For the text-containing cell, return its midpoint in [x, y] coordinate format. 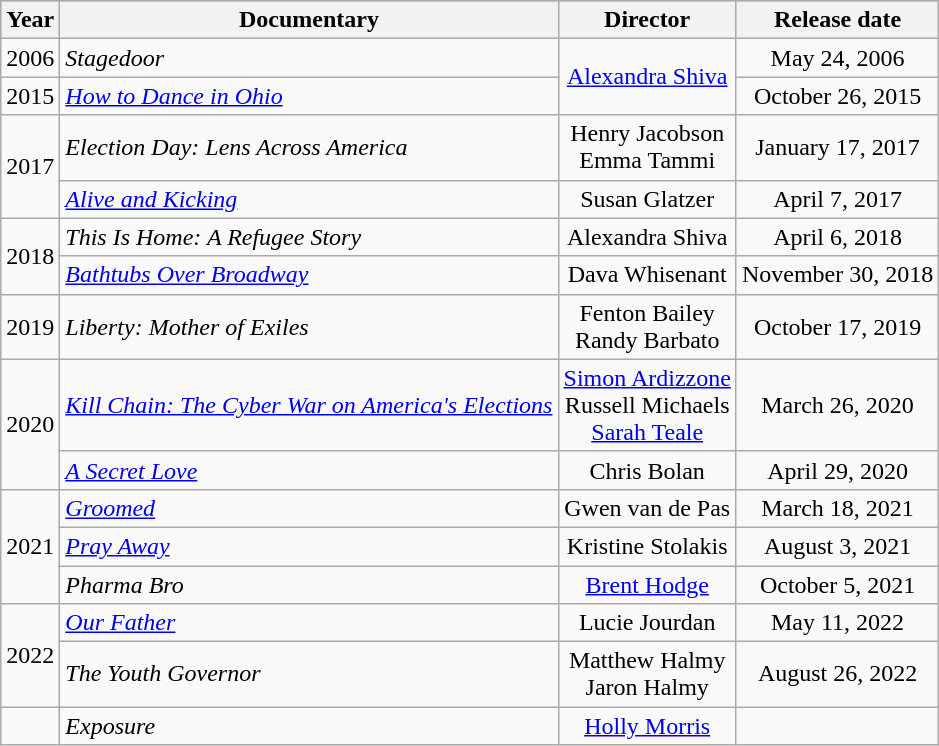
Exposure [309, 726]
Groomed [309, 508]
Brent Hodge [647, 585]
Susan Glatzer [647, 199]
March 18, 2021 [837, 508]
April 29, 2020 [837, 470]
August 26, 2022 [837, 674]
2006 [30, 58]
Year [30, 20]
October 26, 2015 [837, 96]
Kill Chain: The Cyber War on America's Elections [309, 405]
Gwen van de Pas [647, 508]
Henry JacobsonEmma Tammi [647, 148]
Dava Whisenant [647, 275]
Lucie Jourdan [647, 623]
Holly Morris [647, 726]
The Youth Governor [309, 674]
January 17, 2017 [837, 148]
Alive and Kicking [309, 199]
April 6, 2018 [837, 237]
2015 [30, 96]
October 5, 2021 [837, 585]
A Secret Love [309, 470]
August 3, 2021 [837, 546]
May 24, 2006 [837, 58]
Bathtubs Over Broadway [309, 275]
This Is Home: A Refugee Story [309, 237]
Our Father [309, 623]
Pharma Bro [309, 585]
Release date [837, 20]
Kristine Stolakis [647, 546]
2017 [30, 166]
Matthew HalmyJaron Halmy [647, 674]
Pray Away [309, 546]
November 30, 2018 [837, 275]
Documentary [309, 20]
2019 [30, 326]
Fenton BaileyRandy Barbato [647, 326]
April 7, 2017 [837, 199]
2020 [30, 424]
Stagedoor [309, 58]
Election Day: Lens Across America [309, 148]
2021 [30, 546]
2022 [30, 656]
March 26, 2020 [837, 405]
Liberty: Mother of Exiles [309, 326]
Simon ArdizzoneRussell MichaelsSarah Teale [647, 405]
Chris Bolan [647, 470]
October 17, 2019 [837, 326]
How to Dance in Ohio [309, 96]
Director [647, 20]
May 11, 2022 [837, 623]
2018 [30, 256]
